Return the (X, Y) coordinate for the center point of the cell that contains the specified text.  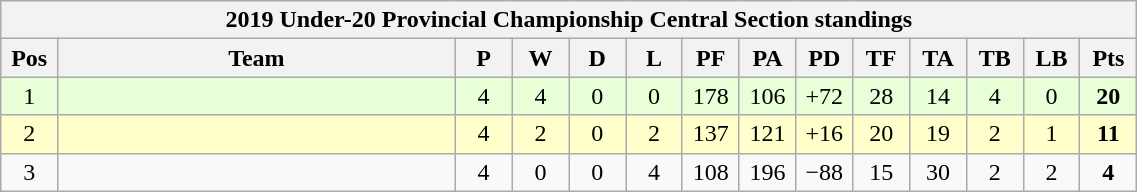
196 (768, 172)
PA (768, 58)
Pts (1108, 58)
TF (882, 58)
L (654, 58)
−88 (824, 172)
Team (257, 58)
137 (710, 134)
178 (710, 96)
30 (938, 172)
28 (882, 96)
14 (938, 96)
LB (1052, 58)
19 (938, 134)
108 (710, 172)
P (484, 58)
3 (30, 172)
106 (768, 96)
Pos (30, 58)
TA (938, 58)
D (598, 58)
TB (994, 58)
11 (1108, 134)
15 (882, 172)
PF (710, 58)
+16 (824, 134)
PD (824, 58)
+72 (824, 96)
2019 Under-20 Provincial Championship Central Section standings (569, 20)
121 (768, 134)
W (540, 58)
